From the cell containing the given text, extract its center point as [X, Y] coordinate. 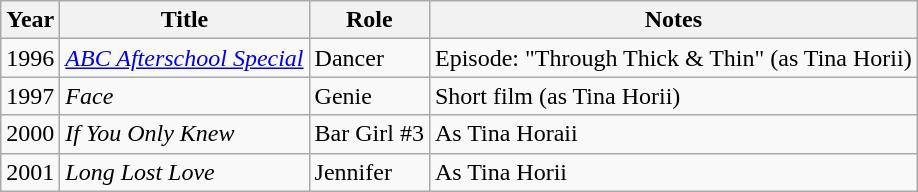
Jennifer [369, 172]
Episode: "Through Thick & Thin" (as Tina Horii) [673, 58]
Long Lost Love [184, 172]
Title [184, 20]
2001 [30, 172]
1997 [30, 96]
As Tina Horaii [673, 134]
Genie [369, 96]
Bar Girl #3 [369, 134]
2000 [30, 134]
Face [184, 96]
Short film (as Tina Horii) [673, 96]
1996 [30, 58]
ABC Afterschool Special [184, 58]
Notes [673, 20]
Role [369, 20]
As Tina Horii [673, 172]
If You Only Knew [184, 134]
Dancer [369, 58]
Year [30, 20]
